Extract the [x, y] coordinate from the center of the cell holding the provided text.  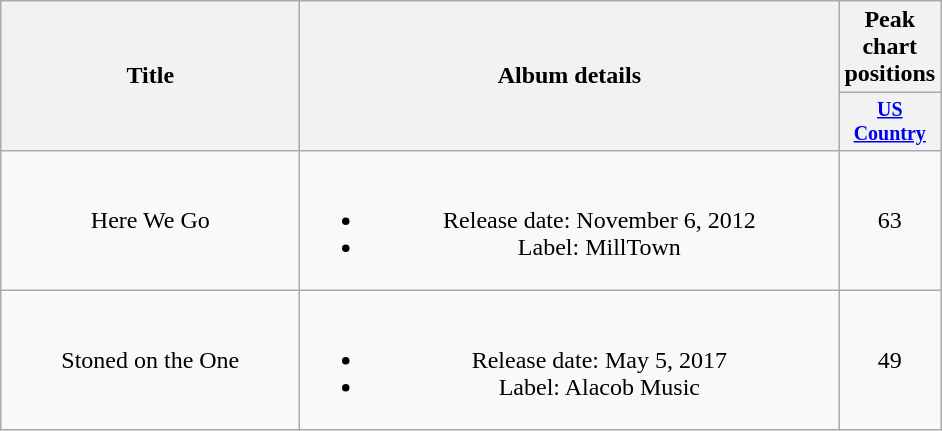
Peak chartpositions [890, 47]
Title [150, 76]
63 [890, 220]
Release date: November 6, 2012Label: MillTown [570, 220]
Release date: May 5, 2017Label: Alacob Music [570, 360]
Stoned on the One [150, 360]
49 [890, 360]
US Country [890, 122]
Here We Go [150, 220]
Album details [570, 76]
